Determine the [X, Y] coordinate at the center of the cell enclosing the given text.  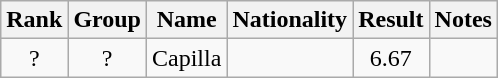
Name [187, 20]
Rank [34, 20]
Group [108, 20]
Capilla [187, 58]
Nationality [290, 20]
Result [391, 20]
Notes [463, 20]
6.67 [391, 58]
